Pinpoint the cell where the given text exists, returning its [x, y] midpoint coordinate. 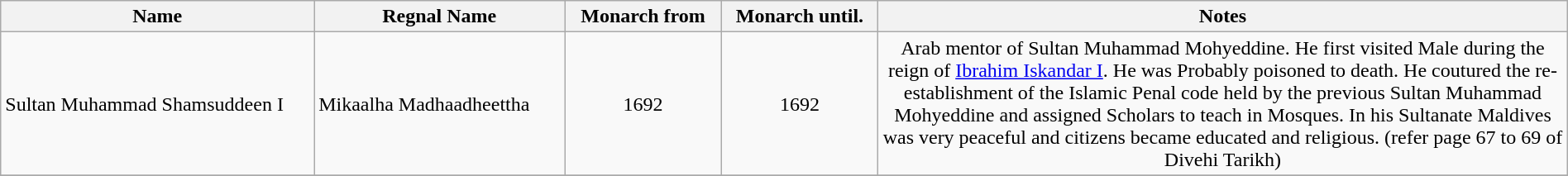
Notes [1223, 17]
Name [157, 17]
Sultan Muhammad Shamsuddeen I [157, 104]
Monarch from [643, 17]
Regnal Name [440, 17]
Mikaalha Madhaadheettha [440, 104]
Monarch until. [799, 17]
